Search for the cell housing the specified text and yield its [X, Y] center coordinate. 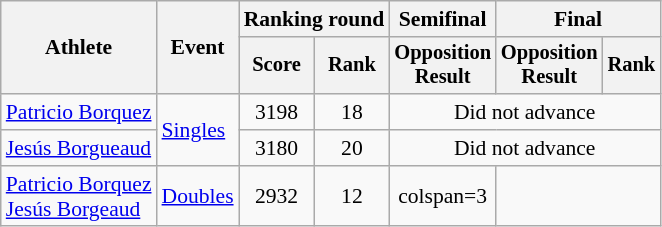
Jesús Borgueaud [79, 148]
18 [352, 112]
Singles [198, 130]
Patricio BorquezJesús Borgeaud [79, 196]
Score [277, 66]
20 [352, 148]
Ranking round [314, 19]
3198 [277, 112]
colspan=3 [442, 196]
12 [352, 196]
2932 [277, 196]
Semifinal [442, 19]
Patricio Borquez [79, 112]
Final [578, 19]
Doubles [198, 196]
Event [198, 48]
Athlete [79, 48]
3180 [277, 148]
